Find where the given text appears and provide that cell's center as [x, y] coordinate. 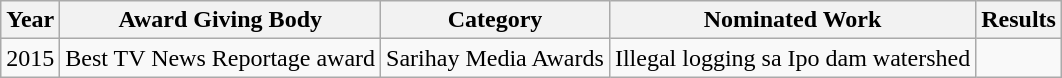
Sarihay Media Awards [496, 58]
Results [1019, 20]
2015 [30, 58]
Illegal logging sa Ipo dam watershed [792, 58]
Nominated Work [792, 20]
Year [30, 20]
Award Giving Body [220, 20]
Best TV News Reportage award [220, 58]
Category [496, 20]
